Extract the [X, Y] coordinate from the center of the cell holding the provided text.  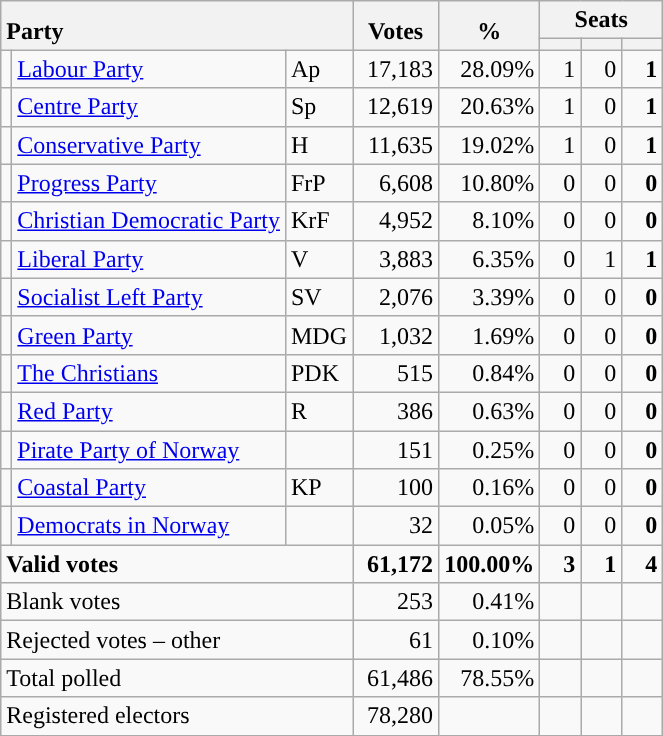
0.10% [490, 640]
H [318, 145]
MDG [318, 335]
FrP [318, 183]
KrF [318, 221]
151 [396, 449]
0.84% [490, 373]
Rejected votes – other [177, 640]
17,183 [396, 69]
61,486 [396, 678]
SV [318, 297]
78.55% [490, 678]
4,952 [396, 221]
Liberal Party [149, 259]
0.25% [490, 449]
32 [396, 526]
KP [318, 488]
3,883 [396, 259]
6.35% [490, 259]
61 [396, 640]
0.05% [490, 526]
Coastal Party [149, 488]
Total polled [177, 678]
78,280 [396, 716]
Party [177, 26]
3 [560, 564]
Blank votes [177, 602]
4 [642, 564]
Registered electors [177, 716]
19.02% [490, 145]
386 [396, 411]
20.63% [490, 107]
0.16% [490, 488]
6,608 [396, 183]
3.39% [490, 297]
The Christians [149, 373]
% [490, 26]
28.09% [490, 69]
1.69% [490, 335]
Socialist Left Party [149, 297]
Seats [602, 20]
Centre Party [149, 107]
Votes [396, 26]
PDK [318, 373]
Red Party [149, 411]
Green Party [149, 335]
11,635 [396, 145]
0.41% [490, 602]
100.00% [490, 564]
2,076 [396, 297]
Pirate Party of Norway [149, 449]
Valid votes [177, 564]
515 [396, 373]
Labour Party [149, 69]
61,172 [396, 564]
Ap [318, 69]
0.63% [490, 411]
Democrats in Norway [149, 526]
12,619 [396, 107]
Conservative Party [149, 145]
8.10% [490, 221]
V [318, 259]
R [318, 411]
Sp [318, 107]
253 [396, 602]
Christian Democratic Party [149, 221]
1,032 [396, 335]
100 [396, 488]
Progress Party [149, 183]
10.80% [490, 183]
